Output the (x, y) coordinate of the center of the cell containing the given text.  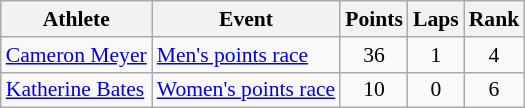
10 (374, 90)
Cameron Meyer (76, 55)
Men's points race (246, 55)
Rank (494, 19)
Katherine Bates (76, 90)
Laps (436, 19)
0 (436, 90)
Women's points race (246, 90)
Athlete (76, 19)
Event (246, 19)
1 (436, 55)
6 (494, 90)
4 (494, 55)
36 (374, 55)
Points (374, 19)
